From the cell containing the given text, extract its center point as (X, Y) coordinate. 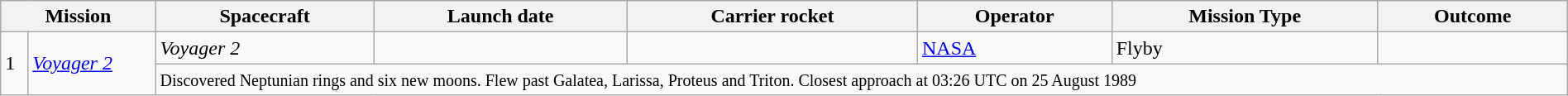
Operator (1014, 17)
Carrier rocket (772, 17)
Mission (78, 17)
Spacecraft (265, 17)
Flyby (1245, 48)
Mission Type (1245, 17)
NASA (1014, 48)
Launch date (500, 17)
1 (15, 64)
Outcome (1472, 17)
Discovered Neptunian rings and six new moons. Flew past Galatea, Larissa, Proteus and Triton. Closest approach at 03:26 UTC on 25 August 1989 (862, 79)
